Provide the (X, Y) coordinate of the cell's center where the given text is located.  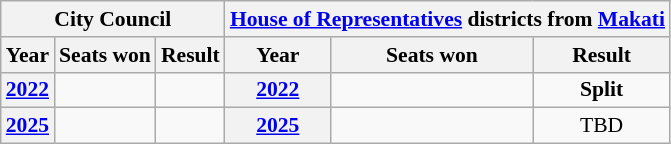
City Council (113, 19)
Split (602, 90)
TBD (602, 126)
House of Representatives districts from Makati (448, 19)
